Capture the cell that displays the provided text and extract its (X, Y) central coordinate. 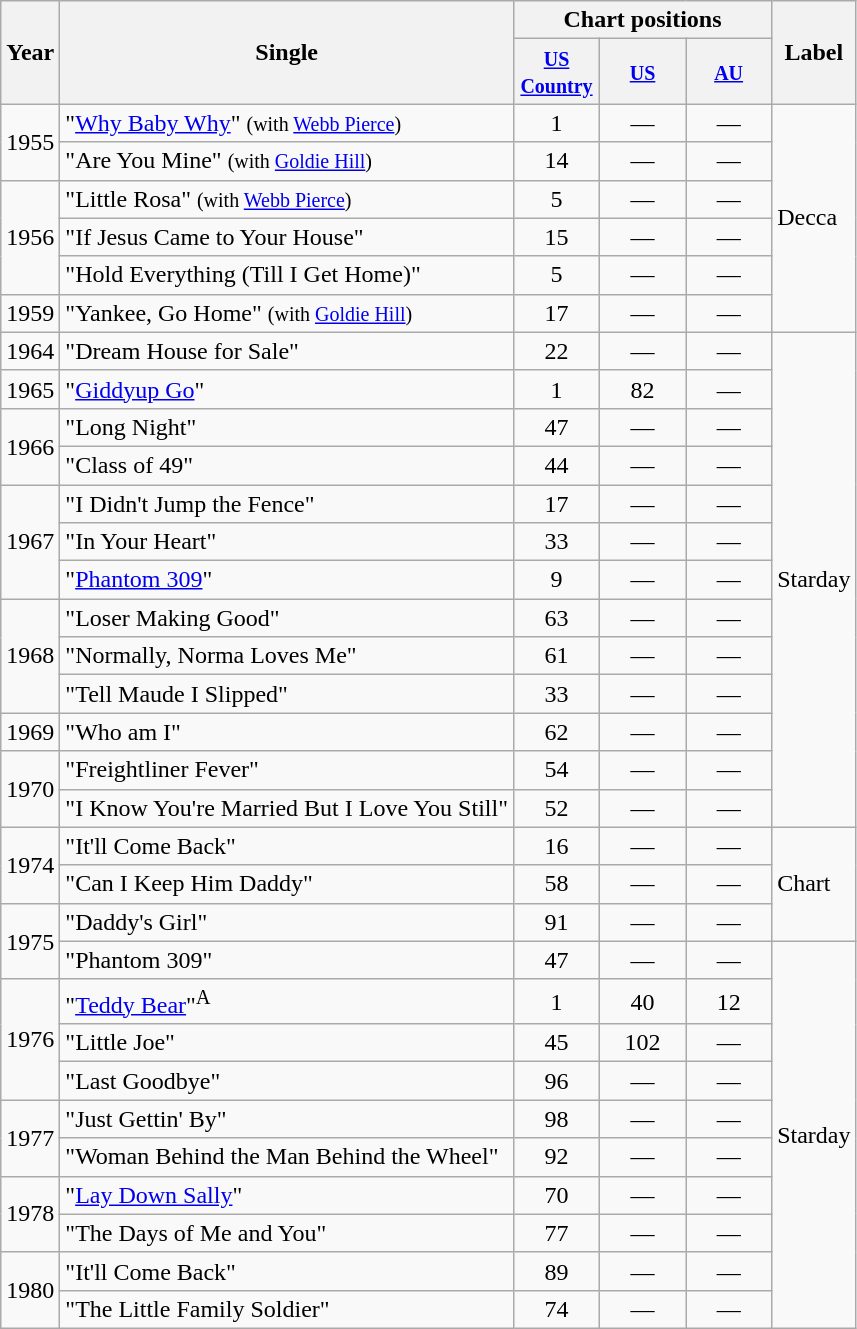
"Loser Making Good" (287, 618)
"Are You Mine" (with Goldie Hill) (287, 161)
"Tell Maude I Slipped" (287, 694)
1976 (30, 1040)
52 (556, 808)
"Freightliner Fever" (287, 770)
61 (556, 656)
89 (556, 1271)
"Little Rosa" (with Webb Pierce) (287, 199)
1964 (30, 351)
"Who am I" (287, 732)
45 (556, 1043)
98 (556, 1119)
77 (556, 1233)
1966 (30, 446)
"Giddyup Go" (287, 389)
"Normally, Norma Loves Me" (287, 656)
1974 (30, 865)
58 (556, 884)
"Last Goodbye" (287, 1081)
9 (556, 580)
"I Know You're Married But I Love You Still" (287, 808)
"The Little Family Soldier" (287, 1309)
54 (556, 770)
"Hold Everything (Till I Get Home)" (287, 275)
"Why Baby Why" (with Webb Pierce) (287, 123)
"Long Night" (287, 427)
44 (556, 465)
"Class of 49" (287, 465)
"Woman Behind the Man Behind the Wheel" (287, 1157)
91 (556, 922)
"Little Joe" (287, 1043)
15 (556, 237)
1969 (30, 732)
"Just Gettin' By" (287, 1119)
US (643, 72)
12 (729, 1002)
"The Days of Me and You" (287, 1233)
US Country (556, 72)
Decca (814, 218)
102 (643, 1043)
Chart (814, 884)
"Daddy's Girl" (287, 922)
92 (556, 1157)
"If Jesus Came to Your House" (287, 237)
1956 (30, 237)
AU (729, 72)
62 (556, 732)
1978 (30, 1214)
"Can I Keep Him Daddy" (287, 884)
40 (643, 1002)
22 (556, 351)
1965 (30, 389)
"Lay Down Sally" (287, 1195)
74 (556, 1309)
1980 (30, 1290)
1975 (30, 941)
82 (643, 389)
14 (556, 161)
"Yankee, Go Home" (with Goldie Hill) (287, 313)
Chart positions (642, 20)
1955 (30, 142)
1977 (30, 1138)
"In Your Heart" (287, 542)
"Dream House for Sale" (287, 351)
Single (287, 52)
96 (556, 1081)
16 (556, 846)
Year (30, 52)
1968 (30, 656)
63 (556, 618)
1970 (30, 789)
70 (556, 1195)
1967 (30, 541)
"Teddy Bear"A (287, 1002)
1959 (30, 313)
Label (814, 52)
"I Didn't Jump the Fence" (287, 503)
